For the text-containing cell, return its midpoint in [X, Y] coordinate format. 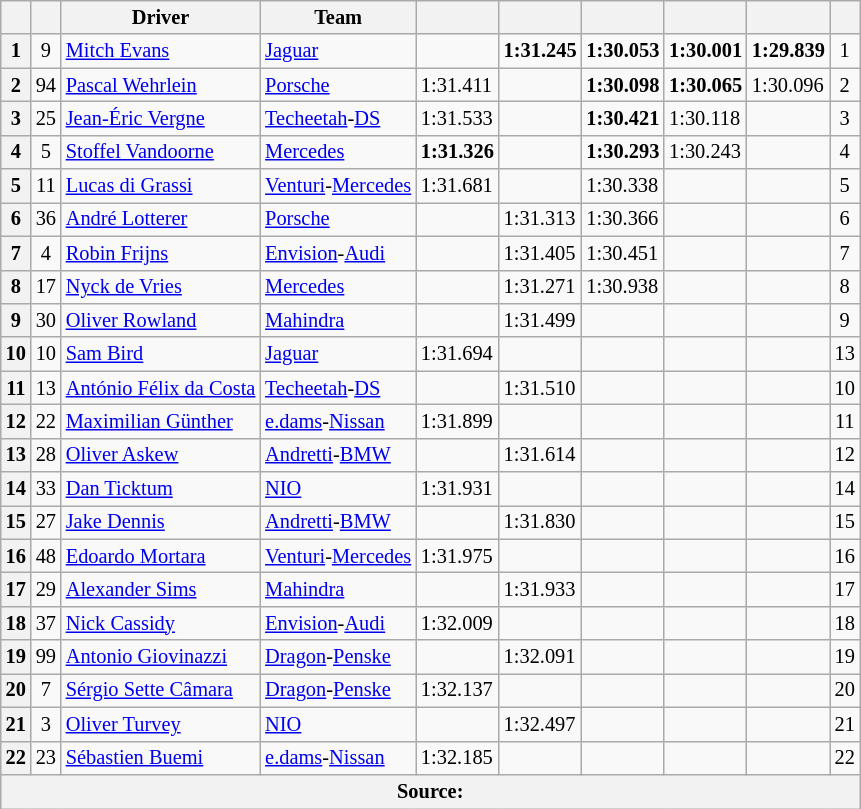
1:30.098 [622, 85]
Stoffel Vandoorne [160, 152]
28 [46, 455]
99 [46, 657]
André Lotterer [160, 219]
1:30.243 [706, 152]
Sam Bird [160, 354]
1:31.975 [458, 556]
Jake Dennis [160, 522]
Maximilian Günther [160, 421]
1:31.411 [458, 85]
Team [338, 17]
1:30.938 [622, 287]
1:31.510 [540, 388]
1:31.533 [458, 118]
Driver [160, 17]
1:31.681 [458, 186]
1:31.933 [540, 589]
1:29.839 [788, 51]
37 [46, 623]
27 [46, 522]
1:30.293 [622, 152]
1:30.096 [788, 85]
1:31.614 [540, 455]
1:32.137 [458, 690]
Oliver Askew [160, 455]
Nick Cassidy [160, 623]
Sérgio Sette Câmara [160, 690]
Antonio Giovinazzi [160, 657]
30 [46, 320]
Edoardo Mortara [160, 556]
1:31.313 [540, 219]
29 [46, 589]
1:31.405 [540, 253]
1:31.245 [540, 51]
Alexander Sims [160, 589]
1:30.366 [622, 219]
1:31.326 [458, 152]
Jean-Éric Vergne [160, 118]
33 [46, 489]
1:30.118 [706, 118]
36 [46, 219]
1:31.830 [540, 522]
1:32.091 [540, 657]
Source: [430, 791]
1:30.421 [622, 118]
Robin Frijns [160, 253]
Mitch Evans [160, 51]
António Félix da Costa [160, 388]
1:30.451 [622, 253]
1:31.931 [458, 489]
1:30.338 [622, 186]
25 [46, 118]
Dan Ticktum [160, 489]
94 [46, 85]
Lucas di Grassi [160, 186]
Oliver Rowland [160, 320]
1:31.899 [458, 421]
1:31.499 [540, 320]
Oliver Turvey [160, 724]
1:30.053 [622, 51]
23 [46, 758]
1:31.271 [540, 287]
1:32.497 [540, 724]
1:32.009 [458, 623]
Sébastien Buemi [160, 758]
1:31.694 [458, 354]
1:32.185 [458, 758]
48 [46, 556]
1:30.065 [706, 85]
1:30.001 [706, 51]
Nyck de Vries [160, 287]
Pascal Wehrlein [160, 85]
